Detect which cell encompasses the target text, then output its [x, y] center coordinate. 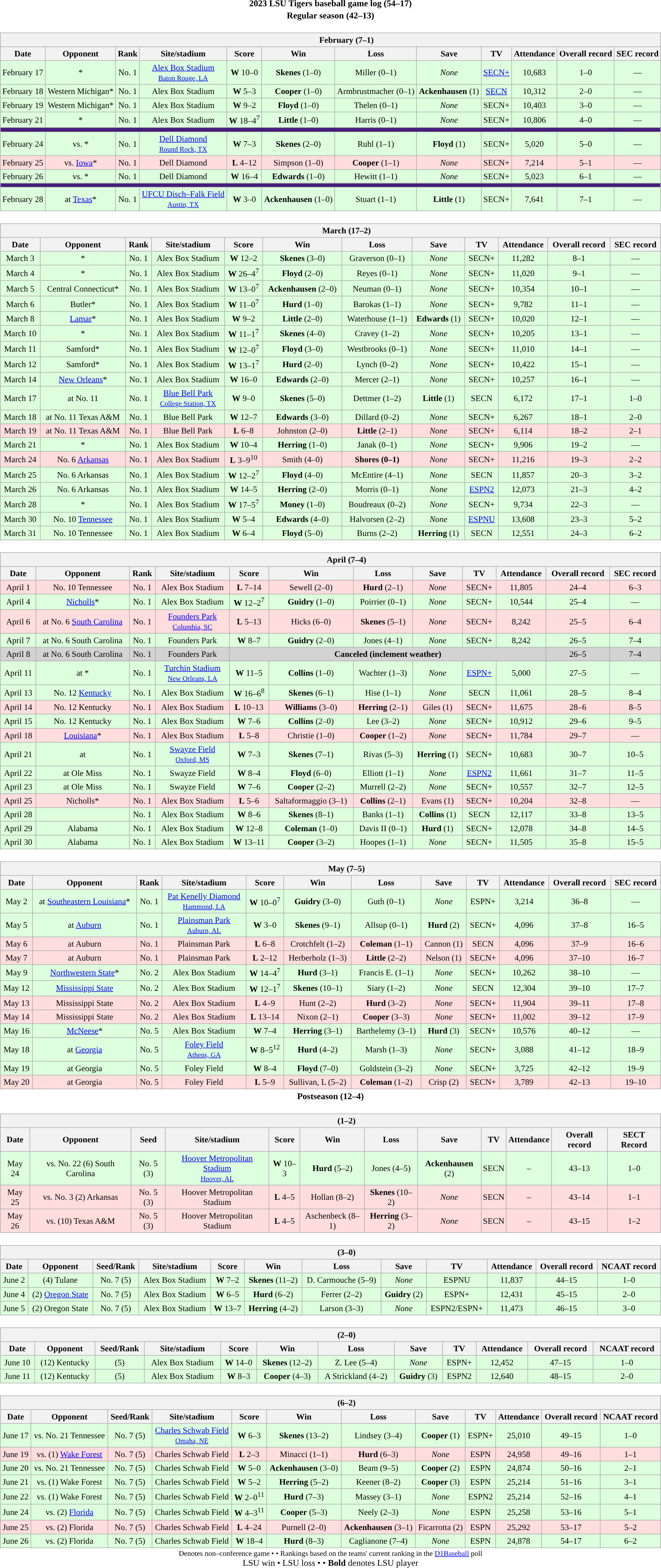
Herring (4–2) [273, 1308]
Hurd (3–2) [386, 1003]
March 11 [20, 349]
March 24 [20, 459]
W 16–0 [243, 379]
W 8–7 [249, 640]
12–5 [635, 787]
March 14 [20, 379]
L 5–9 [265, 1082]
10,312 [534, 91]
Cannon (1) [444, 944]
Edwards (4–0) [302, 519]
24,874 [519, 1468]
10,262 [524, 972]
Herring (5–2) [304, 1482]
15–1 [579, 365]
Guth (0–1) [386, 902]
Ackenhausen (3–1) [378, 1527]
10–5 [635, 754]
Herring (3–1) [318, 1031]
Coleman (1–2) [386, 1082]
Hurd (1) [437, 828]
Davis II (0–1) [383, 828]
4–1 [630, 1496]
18–1 [579, 417]
11,061 [521, 693]
Coleman (1–0) [311, 828]
May 16 [17, 1031]
Cooper (3–2) [311, 842]
Blue Bell ParkCollege Station, TX [188, 398]
at Southeastern Louisiana* [85, 902]
W 12–07 [243, 349]
16–5 [636, 925]
Hurd (5–2) [332, 1168]
Cooper (5–3) [304, 1512]
Hoopes (1–1) [383, 842]
Massey (3–1) [378, 1496]
22–3 [579, 504]
Mercer (2–1) [377, 379]
10,204 [521, 801]
Skenes (1–0) [298, 72]
Caglianone (7–4) [378, 1541]
34–8 [578, 828]
11,020 [523, 273]
Francis E. (1–1) [386, 972]
March 19 [20, 431]
Murrell (2–2) [383, 787]
Morris (0–1) [377, 489]
Minacci (1–1) [304, 1454]
June 22 [15, 1496]
(6–2) [330, 1403]
Elliott (1–1) [383, 773]
3,725 [524, 1068]
Siary (1–2) [386, 988]
Wachter (1–3) [383, 673]
May 5 [17, 925]
vs. No. 3 (2) Arkansas [80, 1197]
W 12–7 [243, 417]
March 30 [20, 519]
L 5–8 [249, 735]
Floyd (2–0) [302, 273]
Cravey (1–2) [377, 333]
March 6 [20, 304]
Hicks (6–0) [311, 621]
39–10 [579, 988]
18–9 [636, 1049]
W 8–512 [265, 1049]
12,073 [523, 489]
48–15 [561, 1376]
L 3–910 [243, 459]
12,640 [502, 1376]
17–9 [636, 1017]
Hurd (7–3) [304, 1496]
Smith (4–0) [302, 459]
March 26 [20, 489]
June 24 [15, 1512]
March 3 [20, 258]
Skenes (13–2) [304, 1435]
Skenes (5–0) [302, 398]
Floyd (4–0) [302, 475]
Purnell (2–0) [304, 1527]
L 4–12 [244, 163]
38–10 [579, 972]
Banks (1–1) [383, 814]
(4) Tulane [60, 1280]
April 29 [18, 828]
Miller (0–1) [376, 72]
Ackenhausen (3–0) [304, 1468]
Floyd (3–0) [302, 349]
1–2 [634, 1221]
25,258 [519, 1512]
June 26 [15, 1541]
Hollan (8–2) [332, 1197]
Guidry (3–0) [318, 902]
11–5 [635, 773]
11,002 [524, 1017]
Goldstein (3–2) [386, 1068]
May 24 [15, 1168]
April 22 [18, 773]
Skenes (6–1) [311, 693]
Allsup (0–1) [386, 925]
April 8 [18, 654]
50–16 [571, 1468]
Hurd (3) [444, 1031]
W 14–5 [243, 489]
Cooper (1–1) [376, 163]
Skenes (10–2) [391, 1197]
March 28 [20, 504]
21–3 [579, 489]
Hurd (2–0) [302, 365]
4–2 [635, 489]
at No. 11 [83, 398]
March 10 [20, 333]
Pat Kenelly DiamondHammond, LA [204, 902]
May 12 [17, 988]
6,114 [523, 431]
11,216 [523, 459]
8–1 [579, 258]
45–15 [567, 1294]
W 6–5 [227, 1294]
Nixon (2–1) [318, 1017]
Cooper (4–3) [287, 1376]
Central Connecticut* [83, 288]
Turchin StadiumNew Orleans, LA [193, 673]
March 21 [20, 445]
Barokas (1–1) [377, 304]
W 13–07 [243, 288]
Skenes (12–2) [287, 1362]
Charles Schwab FieldOmaha, NE [192, 1435]
Boudreaux (0–2) [377, 504]
L 4–24 [249, 1527]
42–13 [579, 1082]
Marsh (1–3) [386, 1049]
Northwestern State* [85, 972]
W 6–4 [243, 533]
W 7–4 [265, 1031]
Ackenhausen (2) [449, 1168]
6,267 [523, 417]
25,010 [519, 1435]
Floyd (6–0) [311, 773]
12,304 [524, 988]
2–2 [635, 459]
17–7 [636, 988]
16–7 [636, 958]
Little (2–2) [386, 958]
Thelen (0–1) [376, 105]
W 2–011 [249, 1496]
Crisp (2) [444, 1082]
Guidry (3) [418, 1376]
14–5 [635, 828]
11,473 [512, 1308]
L 2–12 [265, 958]
Edwards (1–0) [298, 176]
32–7 [578, 787]
New Orleans* [83, 379]
Alex Box StadiumBaton Rouge, LA [183, 72]
31–7 [578, 773]
April 7 [18, 640]
Collins (2–1) [383, 801]
10,257 [523, 379]
McEntire (4–1) [377, 475]
Floyd (5–0) [302, 533]
Ferrer (2–2) [342, 1294]
W 14–0 [238, 1362]
Guidry (2–0) [311, 640]
February 26 [23, 176]
February 28 [23, 199]
54–17 [571, 1541]
23–3 [579, 519]
43–13 [579, 1168]
24–3 [579, 533]
Ackenhausen (1) [449, 91]
L 5–13 [249, 621]
11,857 [523, 475]
at [83, 754]
Edwards (3–0) [302, 417]
April 21 [18, 754]
11,904 [524, 1003]
19–2 [579, 445]
18–2 [579, 431]
Edwards (1) [438, 319]
W 13–11 [249, 842]
Floyd (7–0) [318, 1068]
53–17 [571, 1527]
9,734 [523, 504]
L 7–14 [249, 587]
Herring (2–0) [302, 489]
SECT Record [634, 1140]
Reyes (0–1) [377, 273]
Foley FieldAthens, GA [204, 1049]
Burns (2–2) [377, 533]
Johnston (2–0) [302, 431]
Beam (9–5) [378, 1468]
April 28 [18, 814]
Harris (0–1) [376, 120]
Seed [148, 1140]
May 9 [17, 972]
47–15 [561, 1362]
June 10 [18, 1362]
25–5 [578, 621]
L 2–3 [249, 1454]
June 2 [14, 1280]
L 13–14 [265, 1017]
10–1 [579, 288]
Jones (4–1) [383, 640]
37–9 [579, 944]
June 4 [14, 1294]
Barthelemy (3–1) [386, 1031]
11,010 [523, 349]
February 25 [23, 163]
13,608 [523, 519]
12,551 [523, 533]
Hurd (3–1) [318, 972]
Lamar* [83, 319]
10,205 [523, 333]
D. Carmouche (5–9) [342, 1280]
10,354 [523, 288]
51–16 [571, 1482]
Skenes (8–1) [311, 814]
February 18 [23, 91]
Armbrustmacher (0–1) [376, 91]
Giles (1) [437, 707]
6,172 [523, 398]
Nelson (1) [444, 958]
W 18–4 [249, 1541]
March 8 [20, 319]
29–6 [578, 721]
Little (2–0) [302, 319]
March (17–2) [330, 230]
Ackenhausen (2–0) [302, 288]
Plainsman ParkAuburn, AL [204, 925]
W 12–17 [265, 988]
10,020 [523, 319]
Guidry (1–0) [311, 602]
W 11–07 [243, 304]
Herberholz (1–3) [318, 958]
April 25 [18, 801]
40–12 [579, 1031]
42–12 [579, 1068]
May 20 [17, 1082]
W 12–8 [249, 828]
Guidry (2) [404, 1294]
19–10 [636, 1082]
Ackenhausen (1–0) [298, 199]
W 26–47 [243, 273]
March 31 [20, 533]
W 5–2 [249, 1482]
Poirrier (0–1) [383, 602]
Skenes (2–0) [298, 144]
W 8–3 [238, 1376]
Floyd (1) [449, 144]
June 17 [15, 1435]
June 5 [14, 1308]
53–16 [571, 1512]
Floyd (1–0) [298, 105]
4–0 [586, 120]
29–7 [578, 735]
May 18 [17, 1049]
May 6 [17, 944]
February 19 [23, 105]
W 13–17 [243, 365]
April 11 [18, 673]
25,292 [519, 1527]
Butler* [83, 304]
Hewitt (1–1) [376, 176]
8–5 [635, 707]
Louisiana* [83, 735]
Collins (1–0) [311, 673]
Z. Lee (5–4) [356, 1362]
9,906 [523, 445]
W 9–0 [243, 398]
11,784 [521, 735]
Cooper (3–3) [386, 1017]
Canceled (inclement weather) [388, 654]
Hurd (6–3) [378, 1454]
12–1 [579, 319]
39–11 [579, 1003]
W 6–3 [249, 1435]
Cooper (2–2) [311, 787]
3,088 [524, 1049]
March 25 [20, 475]
W 5–3 [244, 91]
49–15 [571, 1435]
W 18–47 [244, 120]
Hise (1–1) [383, 693]
14–1 [579, 349]
7,214 [534, 163]
44–15 [567, 1280]
Money (1–0) [302, 504]
Lindsey (3–4) [378, 1435]
April 1 [18, 587]
Cooper (1) [440, 1435]
Jones (4–5) [391, 1168]
43–14 [579, 1197]
Simpson (1–0) [298, 163]
28–6 [578, 707]
Williams (3–0) [311, 707]
April 30 [18, 842]
Lynch (0–2) [377, 365]
17–8 [636, 1003]
11,805 [521, 587]
11,505 [521, 842]
Hurd (8–3) [304, 1541]
May 19 [17, 1068]
May 14 [17, 1017]
Cooper (1–2) [383, 735]
24–4 [578, 587]
52–16 [571, 1496]
Stuart (1–1) [376, 199]
February 24 [23, 144]
10,557 [521, 787]
Hunt (2–2) [318, 1003]
W 13–7 [227, 1308]
March 5 [20, 288]
Christie (1–0) [311, 735]
13–5 [635, 814]
March 4 [20, 273]
L 10–13 [249, 707]
W 7–2 [227, 1280]
5,023 [534, 176]
6–4 [635, 621]
March 18 [20, 417]
Westbrooks (0–1) [377, 349]
Cooper (1–0) [298, 91]
Coleman (1–1) [386, 944]
10,403 [534, 105]
Collins (1) [437, 814]
11,282 [523, 258]
February 21 [23, 120]
Dillard (0–2) [377, 417]
Skenes (9–1) [318, 925]
W 16–68 [249, 693]
28–5 [578, 693]
May 26 [15, 1221]
May 7 [17, 958]
May 25 [15, 1197]
Hurd (1–0) [302, 304]
13–1 [579, 333]
Hurd (2–1) [383, 587]
9–5 [635, 721]
W 11–17 [243, 333]
36–8 [579, 902]
Skenes (4–0) [302, 333]
11,675 [521, 707]
24,958 [519, 1454]
6–1 [586, 176]
5,020 [534, 144]
Skenes (3–0) [302, 258]
W 4–311 [249, 1512]
May 2 [17, 902]
16–6 [636, 944]
3,214 [524, 902]
W 14–47 [265, 972]
46–15 [567, 1308]
39–12 [579, 1017]
Skenes (11–2) [273, 1280]
vs. Iowa* [80, 163]
Ruhl (1–1) [376, 144]
20–3 [579, 475]
April 14 [18, 707]
33–8 [578, 814]
11,661 [521, 773]
3,789 [524, 1082]
Skenes (10–1) [318, 988]
April 13 [18, 693]
7–1 [586, 199]
L 5–6 [249, 801]
Aschenbeck (8–1) [332, 1221]
Waterhouse (1–1) [377, 319]
15–5 [635, 842]
(2–0) [330, 1335]
Skenes (5–1) [383, 621]
February 17 [23, 72]
June 11 [18, 1376]
Saltaformaggio (3–1) [311, 801]
Keener (8–2) [378, 1482]
April 18 [18, 735]
March 12 [20, 365]
Edwards (2–0) [302, 379]
Neely (2–3) [378, 1512]
41–12 [579, 1049]
Crotchfelt (1–2) [318, 944]
W 10–0 [244, 72]
Sullivan, L (5–2) [318, 1082]
Janak (0–1) [377, 445]
5,000 [521, 673]
April 23 [18, 787]
10,576 [524, 1031]
3–1 [630, 1482]
Graverson (0–1) [377, 258]
April 4 [18, 602]
Cooper (2) [440, 1468]
Halvorsen (2–2) [377, 519]
9,782 [523, 304]
Hoover Metropolitan StadiumHoover, AL [217, 1168]
25–4 [578, 602]
L 4–9 [265, 1003]
February (7–1) [330, 40]
W 10–07 [265, 902]
W 10–4 [243, 445]
June 20 [15, 1468]
9–1 [579, 273]
10,912 [521, 721]
27–5 [578, 673]
vs. No. 22 (6) South Carolina [80, 1168]
Dell DiamondRound Rock, TX [183, 144]
Little (1–0) [298, 120]
Evans (1) [437, 801]
17–1 [579, 398]
Dettmer (1–2) [377, 398]
Sewell (2–0) [311, 587]
10,806 [534, 120]
16–1 [579, 379]
Rivas (5–3) [383, 754]
37–10 [579, 958]
Larson (3–3) [342, 1308]
W 10–3 [284, 1168]
12,117 [521, 814]
Hurd (6–2) [273, 1294]
10,422 [523, 365]
ESPN2/ESPN+ [457, 1308]
3–2 [635, 475]
W 8–6 [249, 814]
Ficarrotta (2) [440, 1527]
6–3 [635, 587]
Hurd (4–2) [318, 1049]
7,641 [534, 199]
Founders ParkColumbia, SC [193, 621]
W 5–0 [249, 1468]
at * [83, 673]
W 17–57 [243, 504]
11–1 [579, 304]
April 6 [18, 621]
June 21 [15, 1482]
30–7 [578, 754]
Little (2–1) [377, 431]
19–9 [636, 1068]
(3–0) [330, 1252]
at Texas* [80, 199]
49–16 [571, 1454]
Swayze FieldOxford, MS [193, 754]
W 5–4 [243, 519]
5–0 [586, 144]
May (7–5) [330, 869]
April (7–4) [330, 560]
UFCU Disch–Falk FieldAustin, TX [183, 199]
W 12–2 [243, 258]
May 13 [17, 1003]
Shores (0–1) [377, 459]
W 16–4 [244, 176]
McNeese* [85, 1031]
vs. (10) Texas A&M [80, 1221]
W 11–5 [249, 673]
April 15 [18, 721]
June 25 [15, 1527]
37–8 [579, 925]
March 17 [20, 398]
A Strickland (4–2) [356, 1376]
June 19 [15, 1454]
Lee (3–2) [383, 721]
19–3 [579, 459]
10,544 [521, 602]
35–8 [578, 842]
Hurd (2) [444, 925]
8–4 [635, 693]
12,452 [502, 1362]
43–15 [579, 1221]
Skenes (7–1) [311, 754]
12,078 [521, 828]
Herring (2–1) [383, 707]
(1–2) [330, 1121]
Herring (3–2) [391, 1221]
12,431 [512, 1294]
Collins (2–0) [311, 721]
32–8 [578, 801]
Cooper (3) [440, 1482]
11,837 [512, 1280]
Neuman (0–1) [377, 288]
24,878 [519, 1541]
Herring (1–0) [302, 445]
